Provide the (x, y) coordinate of the cell's center where the given text is located.  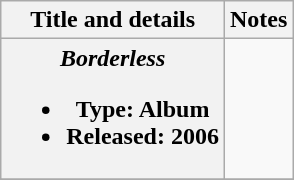
Notes (258, 20)
BorderlessType: AlbumReleased: 2006 (113, 109)
Title and details (113, 20)
